Pinpoint the cell where the given text exists, returning its (X, Y) midpoint coordinate. 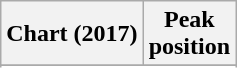
Peak position (189, 34)
Chart (2017) (72, 34)
